Pinpoint the cell where the given text exists, returning its [X, Y] midpoint coordinate. 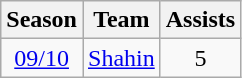
Season [42, 20]
Shahin [121, 58]
5 [200, 58]
Assists [200, 20]
Team [121, 20]
09/10 [42, 58]
